Search for the cell housing the specified text and yield its (x, y) center coordinate. 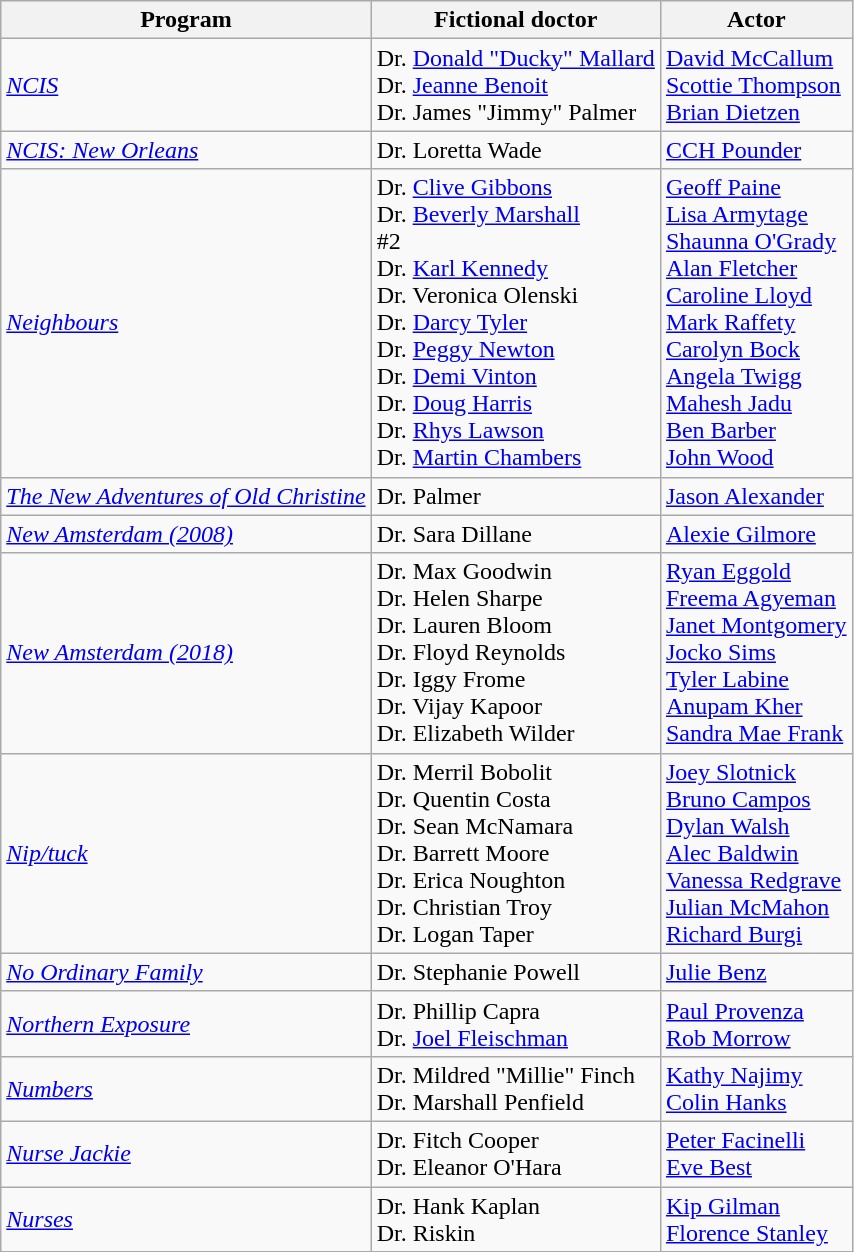
Ryan EggoldFreema AgyemanJanet MontgomeryJocko SimsTyler LabineAnupam KherSandra Mae Frank (756, 653)
Dr. Stephanie Powell (516, 972)
Dr. Phillip CapraDr. Joel Fleischman (516, 1024)
New Amsterdam (2008) (186, 534)
NCIS (186, 85)
Nurses (186, 1218)
Dr. Hank KaplanDr. Riskin (516, 1218)
Fictional doctor (516, 20)
Dr. Fitch CooperDr. Eleanor O'Hara (516, 1154)
Dr. Loretta Wade (516, 150)
Dr. Max GoodwinDr. Helen SharpeDr. Lauren BloomDr. Floyd ReynoldsDr. Iggy FromeDr. Vijay KapoorDr. Elizabeth Wilder (516, 653)
Peter FacinelliEve Best (756, 1154)
Geoff PaineLisa ArmytageShaunna O'GradyAlan FletcherCaroline LloydMark RaffetyCarolyn BockAngela TwiggMahesh JaduBen BarberJohn Wood (756, 323)
Dr. Donald "Ducky" MallardDr. Jeanne Benoit Dr. James "Jimmy" Palmer (516, 85)
Kathy NajimyColin Hanks (756, 1088)
Dr. Mildred "Millie" FinchDr. Marshall Penfield (516, 1088)
Actor (756, 20)
Jason Alexander (756, 496)
New Amsterdam (2018) (186, 653)
David McCallumScottie ThompsonBrian Dietzen (756, 85)
Dr. Merril BobolitDr. Quentin CostaDr. Sean McNamaraDr. Barrett MooreDr. Erica NoughtonDr. Christian TroyDr. Logan Taper (516, 853)
Paul ProvenzaRob Morrow (756, 1024)
Nip/tuck (186, 853)
Program (186, 20)
Neighbours (186, 323)
Joey SlotnickBruno CamposDylan WalshAlec BaldwinVanessa RedgraveJulian McMahonRichard Burgi (756, 853)
The New Adventures of Old Christine (186, 496)
Dr. Palmer (516, 496)
Numbers (186, 1088)
NCIS: New Orleans (186, 150)
Julie Benz (756, 972)
Northern Exposure (186, 1024)
No Ordinary Family (186, 972)
Kip GilmanFlorence Stanley (756, 1218)
CCH Pounder (756, 150)
Nurse Jackie (186, 1154)
Dr. Sara Dillane (516, 534)
Alexie Gilmore (756, 534)
